For the text-containing cell, return its midpoint in (X, Y) coordinate format. 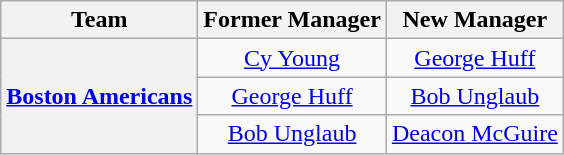
New Manager (474, 20)
Deacon McGuire (474, 134)
Boston Americans (100, 96)
Former Manager (292, 20)
Team (100, 20)
Cy Young (292, 58)
